Extract the [X, Y] coordinate from the center of the cell holding the provided text.  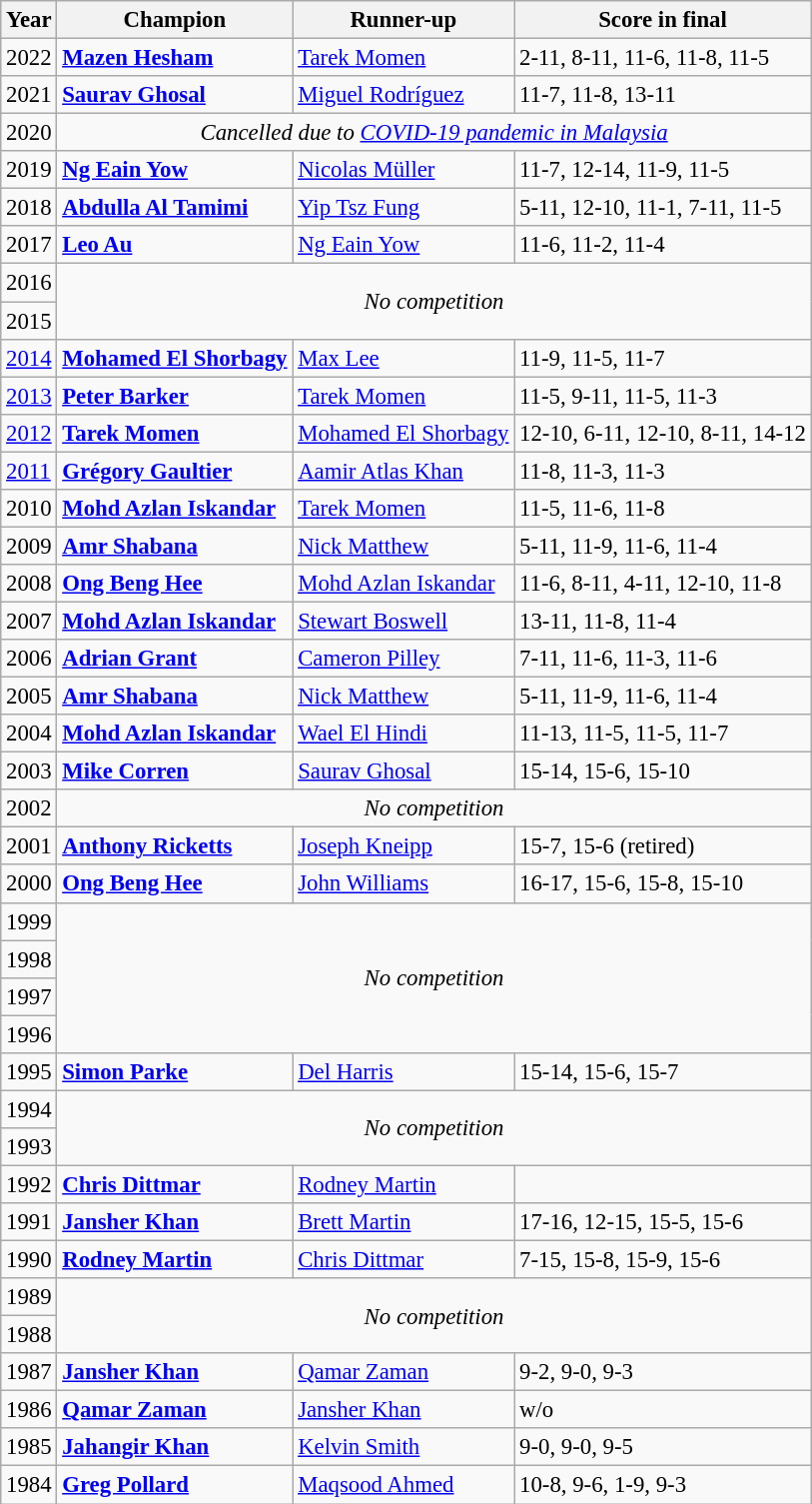
Miguel Rodríguez [404, 95]
9-2, 9-0, 9-3 [663, 1372]
2019 [29, 170]
1989 [29, 1297]
2013 [29, 396]
1986 [29, 1410]
2021 [29, 95]
2005 [29, 697]
Grégory Gaultier [175, 471]
2012 [29, 433]
11-5, 9-11, 11-5, 11-3 [663, 396]
11-8, 11-3, 11-3 [663, 471]
Mike Corren [175, 771]
2001 [29, 846]
2020 [29, 133]
Stewart Boswell [404, 621]
Champion [175, 20]
Joseph Kneipp [404, 846]
1985 [29, 1448]
9-0, 9-0, 9-5 [663, 1448]
Peter Barker [175, 396]
Abdulla Al Tamimi [175, 208]
Nicolas Müller [404, 170]
13-11, 11-8, 11-4 [663, 621]
2015 [29, 321]
2008 [29, 584]
12-10, 6-11, 12-10, 8-11, 14-12 [663, 433]
5-11, 12-10, 11-1, 7-11, 11-5 [663, 208]
Max Lee [404, 358]
Yip Tsz Fung [404, 208]
2022 [29, 58]
2004 [29, 734]
1997 [29, 996]
2011 [29, 471]
1999 [29, 921]
15-7, 15-6 (retired) [663, 846]
2-11, 8-11, 11-6, 11-8, 11-5 [663, 58]
1984 [29, 1485]
Jahangir Khan [175, 1448]
2007 [29, 621]
Score in final [663, 20]
2006 [29, 659]
Wael El Hindi [404, 734]
11-6, 11-2, 11-4 [663, 245]
Mazen Hesham [175, 58]
1987 [29, 1372]
Simon Parke [175, 1072]
2002 [29, 808]
11-6, 8-11, 4-11, 12-10, 11-8 [663, 584]
11-7, 11-8, 13-11 [663, 95]
7-11, 11-6, 11-3, 11-6 [663, 659]
16-17, 15-6, 15-8, 15-10 [663, 884]
2009 [29, 546]
2017 [29, 245]
John Williams [404, 884]
Brett Martin [404, 1222]
Cameron Pilley [404, 659]
15-14, 15-6, 15-10 [663, 771]
Adrian Grant [175, 659]
1992 [29, 1184]
Year [29, 20]
11-13, 11-5, 11-5, 11-7 [663, 734]
2018 [29, 208]
17-16, 12-15, 15-5, 15-6 [663, 1222]
7-15, 15-8, 15-9, 15-6 [663, 1260]
1994 [29, 1109]
11-5, 11-6, 11-8 [663, 509]
Del Harris [404, 1072]
15-14, 15-6, 15-7 [663, 1072]
1990 [29, 1260]
10-8, 9-6, 1-9, 9-3 [663, 1485]
w/o [663, 1410]
2000 [29, 884]
2003 [29, 771]
11-7, 12-14, 11-9, 11-5 [663, 170]
Aamir Atlas Khan [404, 471]
2014 [29, 358]
1991 [29, 1222]
Kelvin Smith [404, 1448]
Maqsood Ahmed [404, 1485]
Greg Pollard [175, 1485]
11-9, 11-5, 11-7 [663, 358]
2010 [29, 509]
1993 [29, 1147]
Cancelled due to COVID-19 pandemic in Malaysia [433, 133]
1996 [29, 1034]
Runner-up [404, 20]
1995 [29, 1072]
2016 [29, 283]
Leo Au [175, 245]
1988 [29, 1335]
1998 [29, 959]
Anthony Ricketts [175, 846]
